Scan for the cell matching the given text and deliver its [X, Y] coordinate at center. 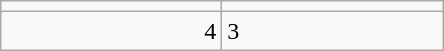
3 [332, 31]
4 [112, 31]
